Find where the given text appears and provide that cell's center as (X, Y) coordinate. 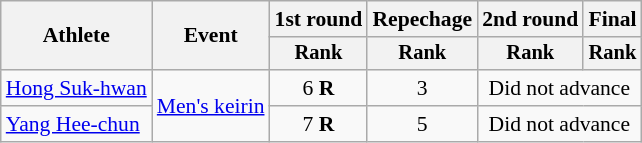
6 R (319, 88)
Men's keirin (211, 106)
5 (422, 124)
2nd round (530, 19)
Repechage (422, 19)
Yang Hee-chun (76, 124)
7 R (319, 124)
3 (422, 88)
Final (612, 19)
1st round (319, 19)
Hong Suk-hwan (76, 88)
Athlete (76, 36)
Event (211, 36)
